Determine the [x, y] coordinate at the center of the cell enclosing the given text.  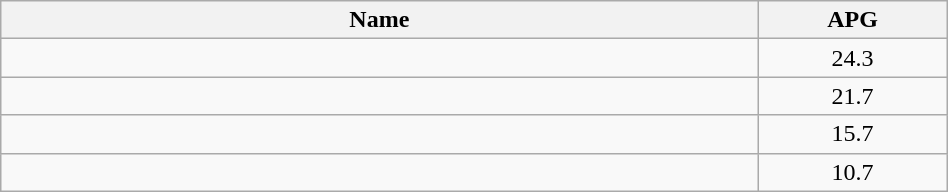
24.3 [852, 58]
Name [380, 20]
10.7 [852, 172]
15.7 [852, 134]
21.7 [852, 96]
APG [852, 20]
